Find where the given text appears and provide that cell's center as [X, Y] coordinate. 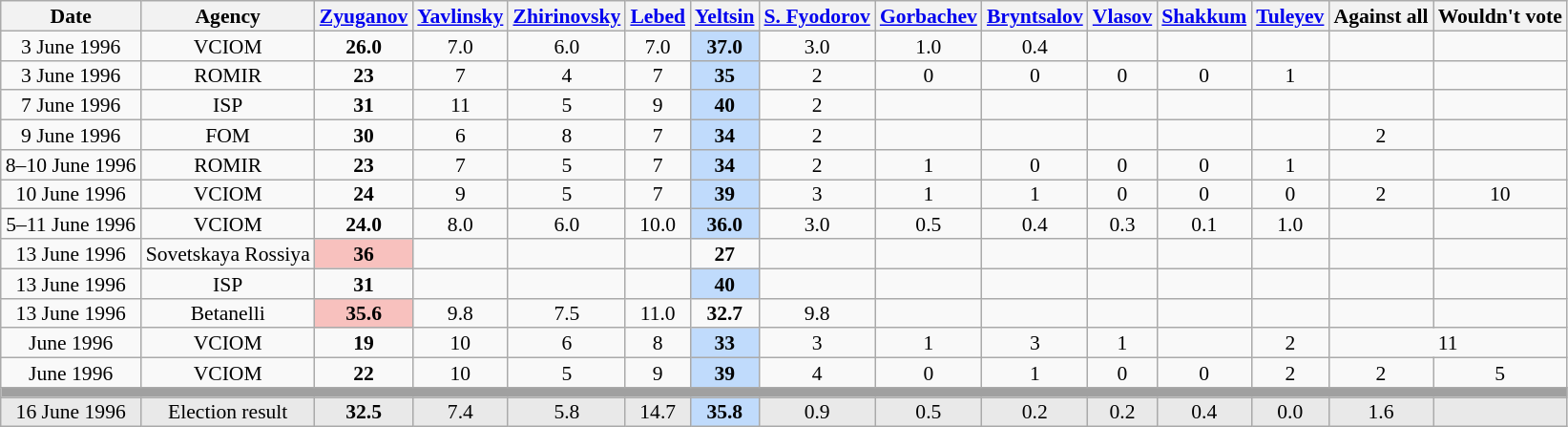
Yeltsin [724, 15]
35.6 [365, 313]
5.8 [567, 413]
Shakkum [1204, 15]
24 [365, 195]
30 [365, 136]
10.0 [658, 224]
7.5 [567, 313]
Lebed [658, 15]
Against all [1380, 15]
Bryntsalov [1035, 15]
35.8 [724, 413]
0.0 [1290, 413]
Yavlinsky [460, 15]
32.5 [365, 413]
Zyuganov [365, 15]
37.0 [724, 46]
19 [365, 344]
8–10 June 1996 [71, 164]
35 [724, 75]
36 [365, 254]
9 June 1996 [71, 136]
Tuleyev [1290, 15]
11.0 [658, 313]
24.0 [365, 224]
Agency [228, 15]
16 June 1996 [71, 413]
10 June 1996 [71, 195]
0.9 [817, 413]
26.0 [365, 46]
7 June 1996 [71, 105]
Gorbachev [929, 15]
Vlasov [1122, 15]
1.6 [1380, 413]
0.1 [1204, 224]
Election result [228, 413]
0.3 [1122, 224]
27 [724, 254]
Zhirinovsky [567, 15]
32.7 [724, 313]
Wouldn't vote [1500, 15]
22 [365, 373]
FOM [228, 136]
36.0 [724, 224]
Sovetskaya Rossiya [228, 254]
7.4 [460, 413]
8.0 [460, 224]
S. Fyodorov [817, 15]
14.7 [658, 413]
33 [724, 344]
5–11 June 1996 [71, 224]
Date [71, 15]
Betanelli [228, 313]
